Output the [X, Y] coordinate of the center of the cell containing the given text.  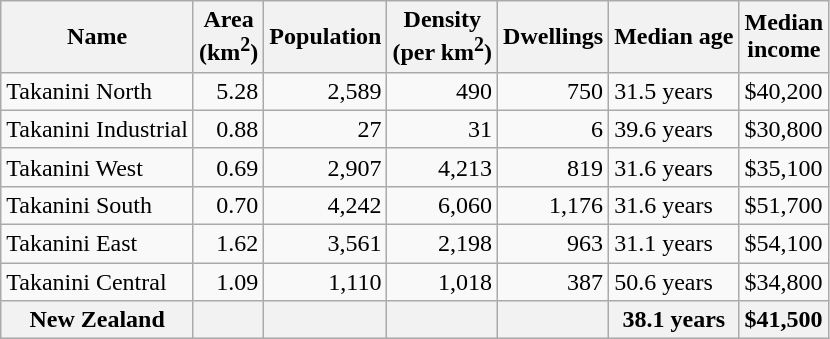
750 [554, 91]
Takanini Industrial [98, 129]
1,176 [554, 205]
$41,500 [784, 320]
0.69 [228, 167]
387 [554, 282]
3,561 [326, 244]
$35,100 [784, 167]
Takanini South [98, 205]
5.28 [228, 91]
819 [554, 167]
2,907 [326, 167]
27 [326, 129]
1.09 [228, 282]
4,213 [442, 167]
490 [442, 91]
Name [98, 37]
Takanini West [98, 167]
50.6 years [674, 282]
New Zealand [98, 320]
0.70 [228, 205]
$51,700 [784, 205]
6,060 [442, 205]
$40,200 [784, 91]
Medianincome [784, 37]
39.6 years [674, 129]
$30,800 [784, 129]
Area(km2) [228, 37]
$34,800 [784, 282]
Population [326, 37]
4,242 [326, 205]
2,589 [326, 91]
1,110 [326, 282]
1.62 [228, 244]
Dwellings [554, 37]
0.88 [228, 129]
Takanini Central [98, 282]
2,198 [442, 244]
$54,100 [784, 244]
Median age [674, 37]
38.1 years [674, 320]
Density(per km2) [442, 37]
1,018 [442, 282]
Takanini East [98, 244]
6 [554, 129]
Takanini North [98, 91]
31 [442, 129]
31.5 years [674, 91]
963 [554, 244]
31.1 years [674, 244]
